Return (x, y) of the center of cell containing provided text 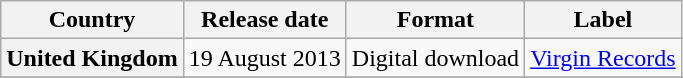
Country (92, 20)
Digital download (435, 58)
Virgin Records (603, 58)
19 August 2013 (264, 58)
Release date (264, 20)
United Kingdom (92, 58)
Format (435, 20)
Label (603, 20)
